Output the (x, y) coordinate of the center of the cell containing the given text.  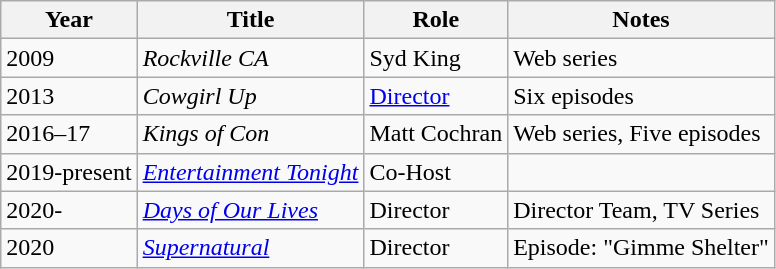
Supernatural (250, 248)
Role (436, 20)
Cowgirl Up (250, 96)
Syd King (436, 58)
Co-Host (436, 172)
2016–17 (69, 134)
Days of Our Lives (250, 210)
Year (69, 20)
Director Team, TV Series (642, 210)
2013 (69, 96)
Rockville CA (250, 58)
2009 (69, 58)
Notes (642, 20)
2020 (69, 248)
2019-present (69, 172)
Web series (642, 58)
Matt Cochran (436, 134)
Six episodes (642, 96)
Episode: "Gimme Shelter" (642, 248)
Kings of Con (250, 134)
Title (250, 20)
2020- (69, 210)
Entertainment Tonight (250, 172)
Web series, Five episodes (642, 134)
